Detect which cell encompasses the target text, then output its (X, Y) center coordinate. 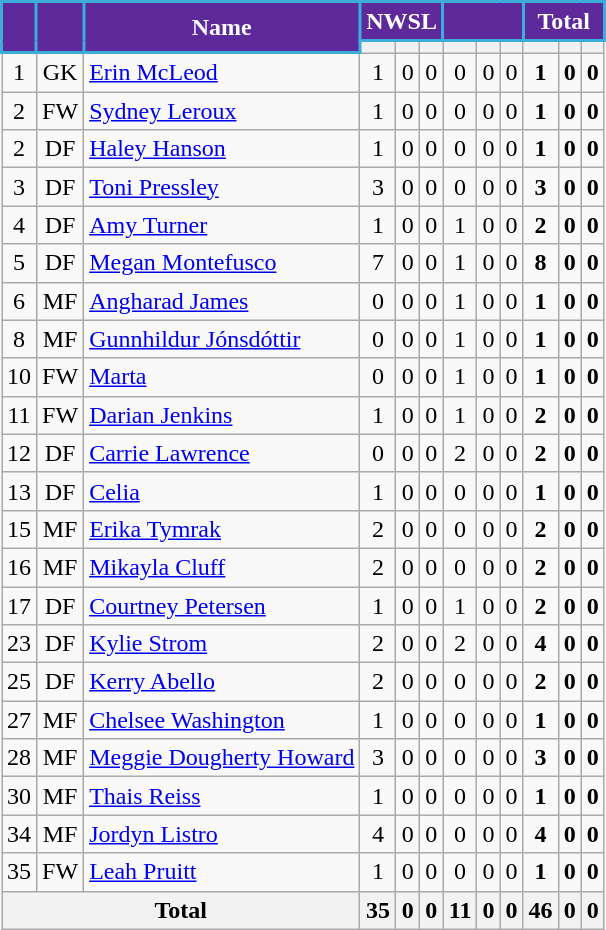
Jordyn Listro (222, 834)
15 (20, 529)
Leah Pruitt (222, 872)
6 (20, 301)
Meggie Dougherty Howard (222, 758)
30 (20, 796)
13 (20, 491)
Gunnhildur Jónsdóttir (222, 339)
Toni Pressley (222, 187)
Celia (222, 491)
Darian Jenkins (222, 415)
Erika Tymrak (222, 529)
27 (20, 720)
NWSL (402, 22)
Marta (222, 377)
7 (378, 263)
Kylie Strom (222, 644)
Chelsee Washington (222, 720)
Kerry Abello (222, 682)
Haley Hanson (222, 149)
34 (20, 834)
12 (20, 453)
23 (20, 644)
5 (20, 263)
10 (20, 377)
Angharad James (222, 301)
Mikayla Cluff (222, 567)
GK (60, 72)
17 (20, 605)
Sydney Leroux (222, 111)
Courtney Petersen (222, 605)
Erin McLeod (222, 72)
16 (20, 567)
Thais Reiss (222, 796)
28 (20, 758)
Carrie Lawrence (222, 453)
Name (222, 28)
25 (20, 682)
Megan Montefusco (222, 263)
Amy Turner (222, 225)
46 (540, 910)
